From the cell containing the given text, extract its center point as (x, y) coordinate. 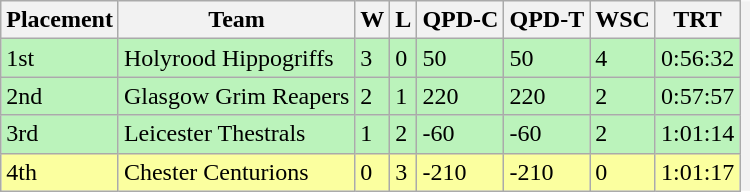
1st (60, 58)
1:01:14 (697, 134)
Holyrood Hippogriffs (236, 58)
Leicester Thestrals (236, 134)
Chester Centurions (236, 172)
2nd (60, 96)
Placement (60, 20)
0:57:57 (697, 96)
QPD-T (547, 20)
TRT (697, 20)
QPD-C (460, 20)
4th (60, 172)
0:56:32 (697, 58)
Team (236, 20)
WSC (623, 20)
L (404, 20)
1:01:17 (697, 172)
3rd (60, 134)
4 (623, 58)
W (372, 20)
Glasgow Grim Reapers (236, 96)
